Locate the cell with the specified text and output its [X, Y] center coordinate. 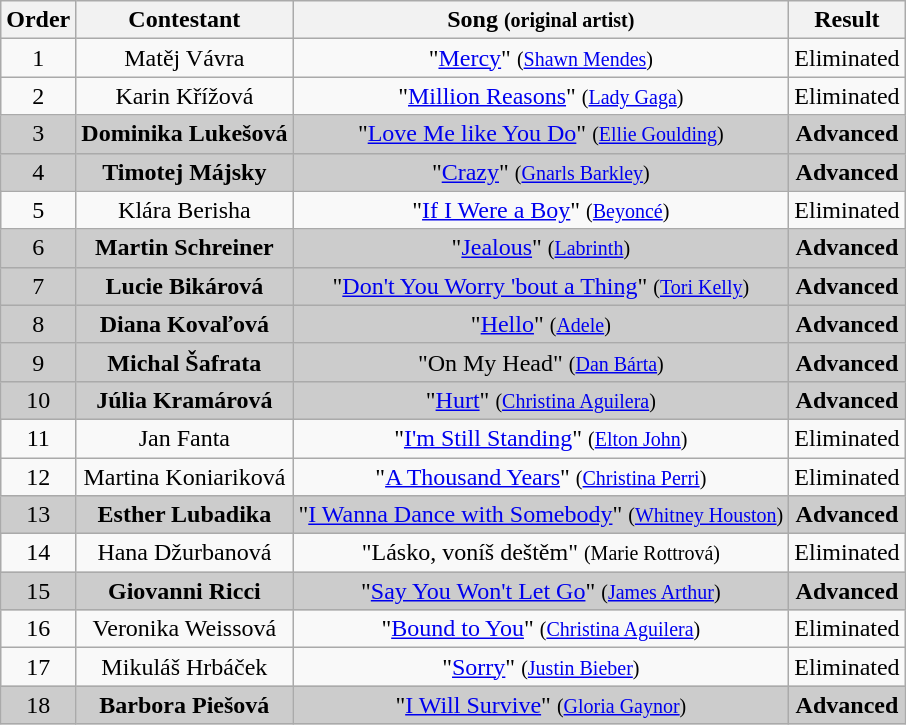
Mikuláš Hrbáček [184, 667]
Veronika Weissová [184, 629]
"Crazy" (Gnarls Barkley) [541, 172]
18 [38, 705]
"Love Me like You Do" (Ellie Goulding) [541, 134]
9 [38, 362]
"Bound to You" (Christina Aguilera) [541, 629]
Diana Kovaľová [184, 324]
"Hello" (Adele) [541, 324]
"Hurt" (Christina Aguilera) [541, 400]
17 [38, 667]
"Million Reasons" (Lady Gaga) [541, 96]
10 [38, 400]
12 [38, 477]
6 [38, 248]
"Don't You Worry 'bout a Thing" (Tori Kelly) [541, 286]
2 [38, 96]
Hana Džurbanová [184, 553]
Barbora Piešová [184, 705]
Order [38, 20]
11 [38, 438]
Lucie Bikárová [184, 286]
13 [38, 515]
14 [38, 553]
"Lásko, voníš deštěm" (Marie Rottrová) [541, 553]
Júlia Kramárová [184, 400]
Jan Fanta [184, 438]
Michal Šafrata [184, 362]
"I Wanna Dance with Somebody" (Whitney Houston) [541, 515]
Contestant [184, 20]
Giovanni Ricci [184, 591]
Klára Berisha [184, 210]
Song (original artist) [541, 20]
5 [38, 210]
7 [38, 286]
"If I Were a Boy" (Beyoncé) [541, 210]
Martina Koniariková [184, 477]
"Mercy" (Shawn Mendes) [541, 58]
8 [38, 324]
1 [38, 58]
Matěj Vávra [184, 58]
Esther Lubadika [184, 515]
Timotej Májsky [184, 172]
Result [847, 20]
"I Will Survive" (Gloria Gaynor) [541, 705]
Martin Schreiner [184, 248]
3 [38, 134]
"Say You Won't Let Go" (James Arthur) [541, 591]
"On My Head" (Dan Bárta) [541, 362]
"Jealous" (Labrinth) [541, 248]
4 [38, 172]
Karin Křížová [184, 96]
Dominika Lukešová [184, 134]
"A Thousand Years" (Christina Perri) [541, 477]
"Sorry" (Justin Bieber) [541, 667]
"I'm Still Standing" (Elton John) [541, 438]
16 [38, 629]
15 [38, 591]
